Extract the [X, Y] coordinate from the center of the cell holding the provided text.  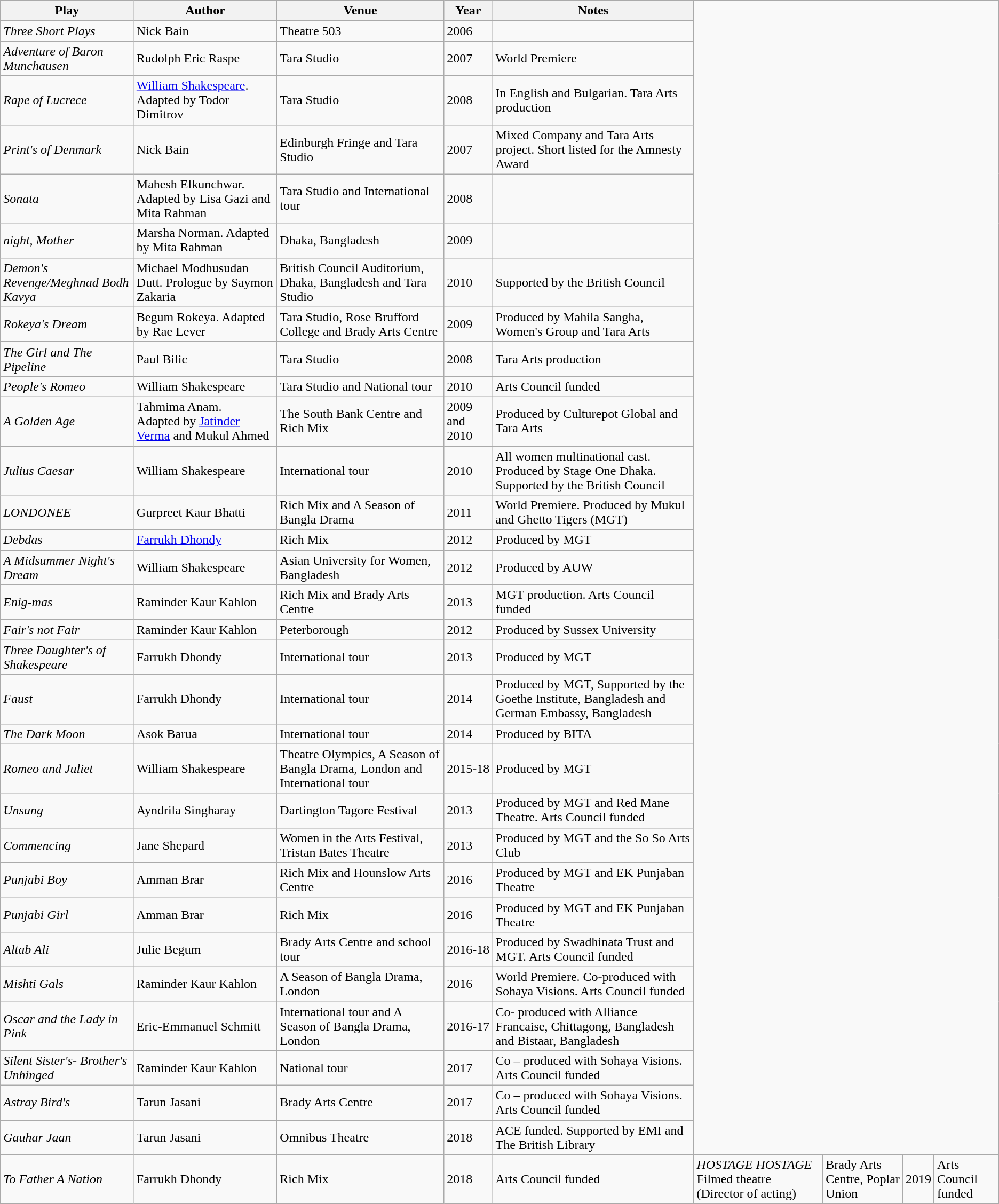
The South Bank Centre and Rich Mix [361, 421]
Marsha Norman. Adapted by Mita Rahman [205, 240]
Demon's Revenge/Meghnad Bodh Kavya [67, 282]
Jane Shepard [205, 845]
A Midsummer Night's Dream [67, 568]
Commencing [67, 845]
Tara Studio, Rose Brufford College and Brady Arts Centre [361, 324]
Play [67, 11]
Julius Caesar [67, 471]
Dartington Tagore Festival [361, 810]
Brady Arts Centre, Poplar Union [863, 1179]
Rich Mix and Brady Arts Centre [361, 602]
Edinburgh Fringe and Tara Studio [361, 149]
Produced by AUW [593, 568]
Supported by the British Council [593, 282]
Notes [593, 11]
Gurpreet Kaur Bhatti [205, 512]
The Girl and The Pipeline [67, 359]
Silent Sister's- Brother's Unhinged [67, 1068]
Author [205, 11]
Three Short Plays [67, 31]
Gauhar Jaan [67, 1138]
Produced by MGT and the So So Arts Club [593, 845]
Rape of Lucrece [67, 100]
Mahesh Elkunchwar. Adapted by Lisa Gazi and Mita Rahman [205, 199]
Produced by MGT, Supported by the Goethe Institute, Bangladesh and German Embassy, Bangladesh [593, 699]
Punjabi Girl [67, 915]
World Premiere. Co-produced with Sohaya Visions. Arts Council funded [593, 984]
Julie Begum [205, 949]
Ayndrila Singharay [205, 810]
Sonata [67, 199]
A Season of Bangla Drama, London [361, 984]
Produced by Sussex University [593, 630]
2015-18 [469, 769]
LONDONEE [67, 512]
Mishti Gals [67, 984]
Co- produced with Alliance Francaise, Chittagong, Bangladesh and Bistaar, Bangladesh [593, 1026]
William Shakespeare. Adapted by Todor Dimitrov [205, 100]
Three Daughter's of Shakespeare [67, 658]
Venue [361, 11]
MGT production. Arts Council funded [593, 602]
World Premiere. Produced by Mukul and Ghetto Tigers (MGT) [593, 512]
Produced by MGT and Red Mane Theatre. Arts Council funded [593, 810]
Rich Mix and Hounslow Arts Centre [361, 880]
National tour [361, 1068]
The Dark Moon [67, 734]
2019 [918, 1179]
2009 and 2010 [469, 421]
Asok Barua [205, 734]
Eric-Emmanuel Schmitt [205, 1026]
Year [469, 11]
Enig-mas [67, 602]
To Father A Nation [67, 1179]
Brady Arts Centre [361, 1103]
In English and Bulgarian. Tara Arts production [593, 100]
World Premiere [593, 59]
Tara Arts production [593, 359]
British Council Auditorium, Dhaka, Bangladesh and Tara Studio [361, 282]
ACE funded. Supported by EMI and The British Library [593, 1138]
Rudolph Eric Raspe [205, 59]
Debdas [67, 540]
Begum Rokeya. Adapted by Rae Lever [205, 324]
Adventure of Baron Munchausen [67, 59]
Peterborough [361, 630]
Altab Ali [67, 949]
People's Romeo [67, 386]
2016-18 [469, 949]
Women in the Arts Festival, Tristan Bates Theatre [361, 845]
Mixed Company and Tara Arts project. Short listed for the Amnesty Award [593, 149]
All women multinational cast.Produced by Stage One Dhaka. Supported by the British Council [593, 471]
Rokeya's Dream [67, 324]
Tara Studio and International tour [361, 199]
HOSTAGE HOSTAGE Filmed theatre (Director of acting) [758, 1179]
Tara Studio and National tour [361, 386]
Produced by Mahila Sangha, Women's Group and Tara Arts [593, 324]
Punjabi Boy [67, 880]
Omnibus Theatre [361, 1138]
Asian University for Women, Bangladesh [361, 568]
Theatre 503 [361, 31]
A Golden Age [67, 421]
Produced by Swadhinata Trust and MGT. Arts Council funded [593, 949]
2006 [469, 31]
Paul Bilic [205, 359]
Brady Arts Centre and school tour [361, 949]
Theatre Olympics, A Season of Bangla Drama, London and International tour [361, 769]
Romeo and Juliet [67, 769]
Rich Mix and A Season of Bangla Drama [361, 512]
Unsung [67, 810]
Produced by BITA [593, 734]
Oscar and the Lady in Pink [67, 1026]
2011 [469, 512]
Michael Modhusudan Dutt. Prologue by Saymon Zakaria [205, 282]
2016-17 [469, 1026]
Faust [67, 699]
Astray Bird's [67, 1103]
Print's of Denmark [67, 149]
Fair's not Fair [67, 630]
night, Mother [67, 240]
Dhaka, Bangladesh [361, 240]
Produced by Culturepot Global and Tara Arts [593, 421]
Tahmima Anam.Adapted by Jatinder Verma and Mukul Ahmed [205, 421]
International tour and A Season of Bangla Drama, London [361, 1026]
